For the text-containing cell, return its midpoint in (x, y) coordinate format. 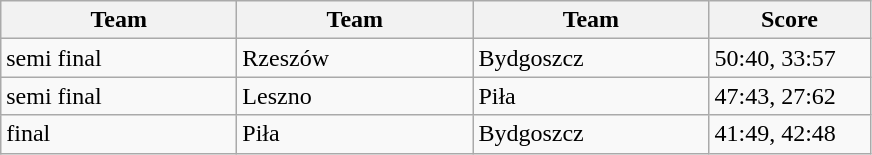
50:40, 33:57 (790, 58)
Rzeszów (355, 58)
47:43, 27:62 (790, 96)
Leszno (355, 96)
41:49, 42:48 (790, 134)
Score (790, 20)
final (119, 134)
